Return [X, Y] of the center of cell containing provided text 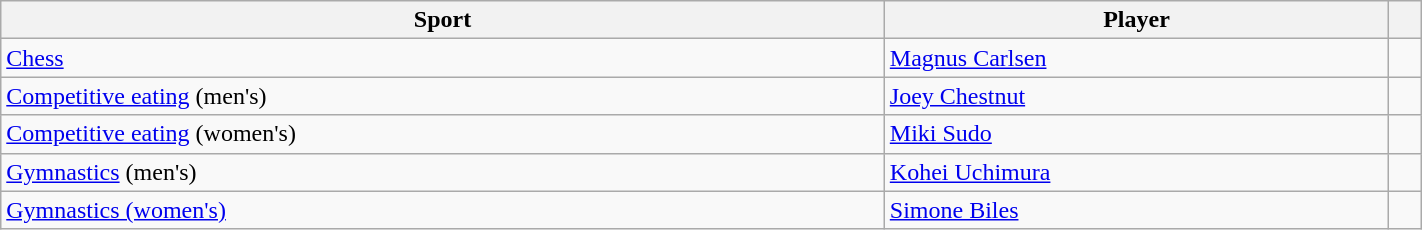
Competitive eating (men's) [443, 96]
Chess [443, 58]
Simone Biles [1136, 210]
Kohei Uchimura [1136, 172]
Miki Sudo [1136, 134]
Gymnastics (women's) [443, 210]
Gymnastics (men's) [443, 172]
Joey Chestnut [1136, 96]
Player [1136, 20]
Sport [443, 20]
Magnus Carlsen [1136, 58]
Competitive eating (women's) [443, 134]
